Provide the (x, y) coordinate of the cell's center where the given text is located.  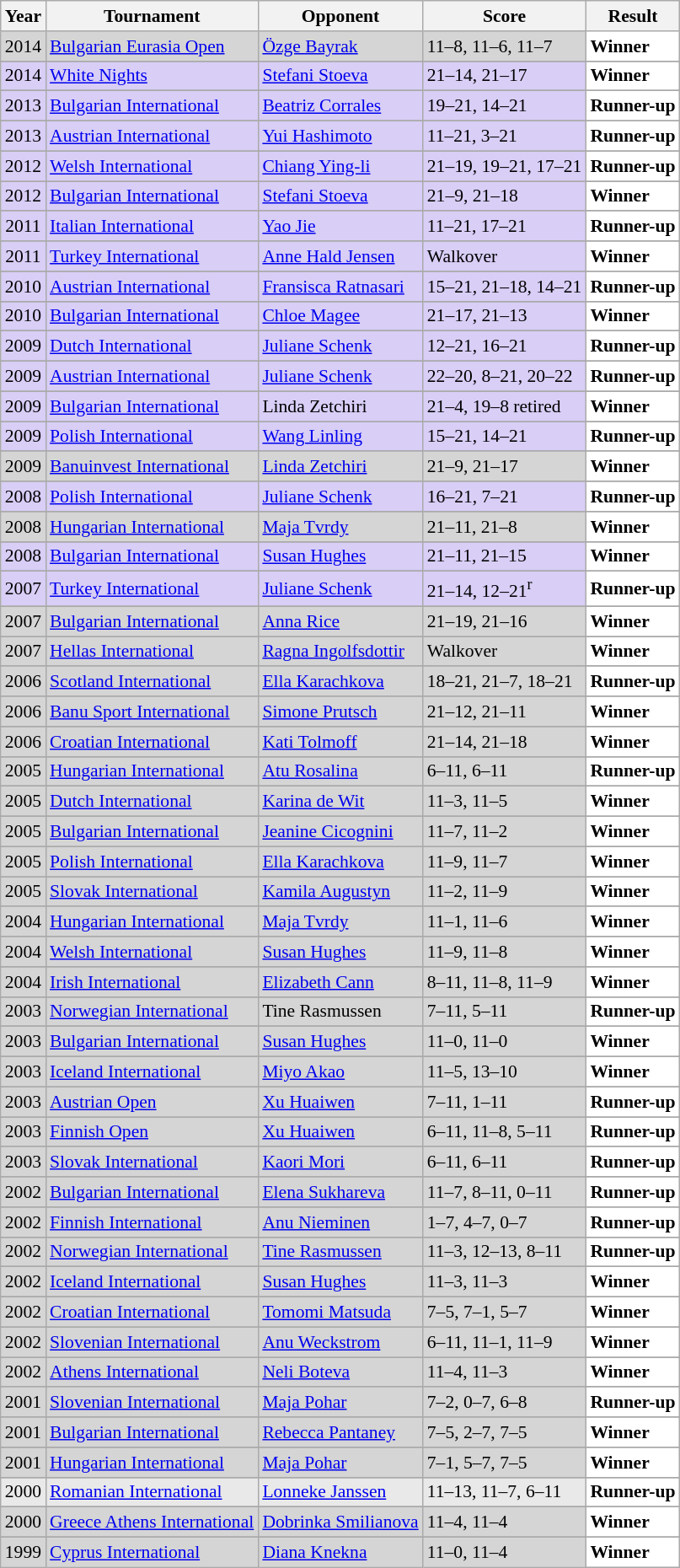
11–3, 12–13, 8–11 (505, 1252)
11–0, 11–0 (505, 1042)
Scotland International (152, 682)
Greece Athens International (152, 1522)
Anna Rice (340, 621)
21–4, 19–8 retired (505, 406)
22–20, 8–21, 20–22 (505, 377)
Özge Bayrak (340, 46)
15–21, 21–18, 14–21 (505, 287)
Austrian Open (152, 1102)
11–3, 11–3 (505, 1282)
21–12, 21–11 (505, 712)
11–3, 11–5 (505, 802)
Finnish Open (152, 1132)
21–14, 21–17 (505, 76)
Jeanine Cicognini (340, 832)
21–14, 21–18 (505, 742)
Anne Hald Jensen (340, 256)
White Nights (152, 76)
Fransisca Ratnasari (340, 287)
11–4, 11–3 (505, 1372)
Cyprus International (152, 1553)
Ragna Ingolfsdottir (340, 652)
11–21, 17–21 (505, 227)
Italian International (152, 227)
7–5, 7–1, 5–7 (505, 1313)
Romanian International (152, 1492)
21–17, 21–13 (505, 316)
18–21, 21–7, 18–21 (505, 682)
Lonneke Janssen (340, 1492)
Tomomi Matsuda (340, 1313)
1–7, 4–7, 0–7 (505, 1222)
Irish International (152, 982)
8–11, 11–8, 11–9 (505, 982)
Kaori Mori (340, 1163)
Kamila Augustyn (340, 892)
7–11, 1–11 (505, 1102)
1999 (24, 1553)
Rebecca Pantaney (340, 1432)
6–11, 11–8, 5–11 (505, 1132)
11–7, 11–2 (505, 832)
Banuinvest International (152, 467)
Karina de Wit (340, 802)
Dobrinka Smilianova (340, 1522)
Neli Boteva (340, 1372)
Yao Jie (340, 227)
Elizabeth Cann (340, 982)
Elena Sukhareva (340, 1192)
Anu Weckstrom (340, 1342)
11–1, 11–6 (505, 922)
Bulgarian Eurasia Open (152, 46)
Diana Knekna (340, 1553)
Athens International (152, 1372)
11–9, 11–8 (505, 952)
Miyo Akao (340, 1072)
16–21, 7–21 (505, 497)
11–5, 13–10 (505, 1072)
21–14, 12–21r (505, 588)
Chloe Magee (340, 316)
Simone Prutsch (340, 712)
Opponent (340, 16)
21–19, 19–21, 17–21 (505, 166)
Tournament (152, 16)
Beatriz Corrales (340, 106)
Anu Nieminen (340, 1222)
7–11, 5–11 (505, 1012)
11–2, 11–9 (505, 892)
7–2, 0–7, 6–8 (505, 1403)
7–1, 5–7, 7–5 (505, 1463)
21–11, 21–8 (505, 527)
11–13, 11–7, 6–11 (505, 1492)
Wang Linling (340, 437)
Hellas International (152, 652)
11–0, 11–4 (505, 1553)
11–9, 11–7 (505, 862)
21–9, 21–17 (505, 467)
Yui Hashimoto (340, 137)
Score (505, 16)
15–21, 14–21 (505, 437)
7–5, 2–7, 7–5 (505, 1432)
Chiang Ying-li (340, 166)
12–21, 16–21 (505, 346)
11–7, 8–11, 0–11 (505, 1192)
21–11, 21–15 (505, 556)
6–11, 11–1, 11–9 (505, 1342)
Kati Tolmoff (340, 742)
Atu Rosalina (340, 771)
Finnish International (152, 1222)
19–21, 14–21 (505, 106)
11–4, 11–4 (505, 1522)
Year (24, 16)
11–8, 11–6, 11–7 (505, 46)
21–19, 21–16 (505, 621)
11–21, 3–21 (505, 137)
Result (632, 16)
21–9, 21–18 (505, 196)
Banu Sport International (152, 712)
